Detect which cell encompasses the target text, then output its (x, y) center coordinate. 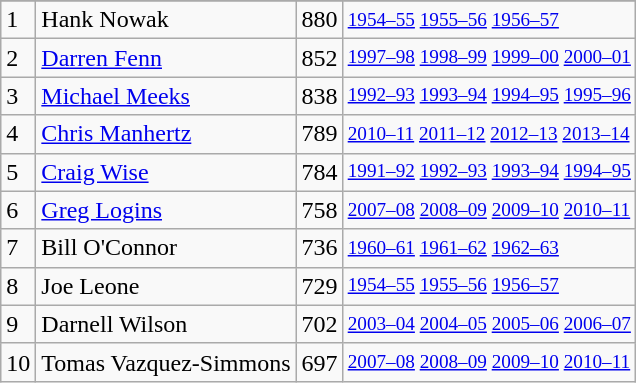
Craig Wise (166, 172)
Chris Manhertz (166, 134)
784 (320, 172)
1 (18, 20)
3 (18, 96)
697 (320, 362)
10 (18, 362)
2 (18, 58)
880 (320, 20)
Tomas Vazquez-Simmons (166, 362)
1992–93 1993–94 1994–95 1995–96 (489, 96)
852 (320, 58)
Michael Meeks (166, 96)
758 (320, 210)
702 (320, 324)
8 (18, 286)
736 (320, 248)
Joe Leone (166, 286)
9 (18, 324)
1997–98 1998–99 1999–00 2000–01 (489, 58)
5 (18, 172)
789 (320, 134)
Darnell Wilson (166, 324)
6 (18, 210)
1991–92 1992–93 1993–94 1994–95 (489, 172)
838 (320, 96)
7 (18, 248)
2003–04 2004–05 2005–06 2006–07 (489, 324)
Darren Fenn (166, 58)
1960–61 1961–62 1962–63 (489, 248)
2010–11 2011–12 2012–13 2013–14 (489, 134)
Hank Nowak (166, 20)
729 (320, 286)
Greg Logins (166, 210)
Bill O'Connor (166, 248)
4 (18, 134)
